For the text-containing cell, return its midpoint in (X, Y) coordinate format. 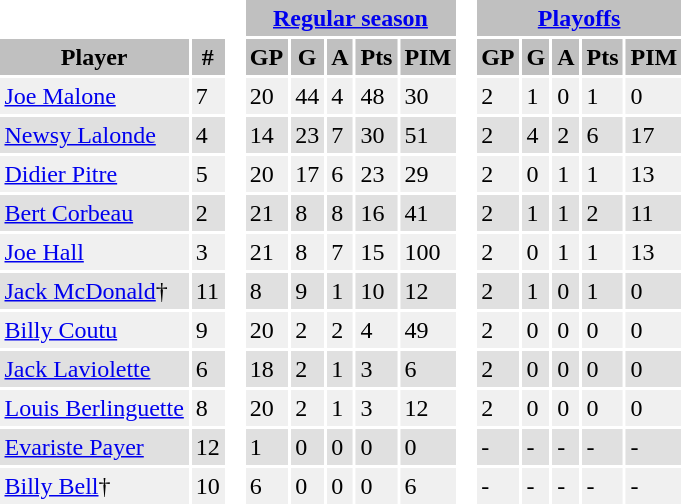
Jack McDonald† (94, 291)
Bert Corbeau (94, 213)
Newsy Lalonde (94, 135)
44 (308, 96)
Regular season (350, 18)
18 (266, 369)
Billy Bell† (94, 486)
49 (428, 330)
Joe Hall (94, 252)
16 (376, 213)
PIM (428, 57)
15 (376, 252)
Player (94, 57)
11 (208, 291)
Didier Pitre (94, 174)
100 (428, 252)
Evariste Payer (94, 447)
48 (376, 96)
Joe Malone (94, 96)
Jack Laviolette (94, 369)
29 (428, 174)
5 (208, 174)
14 (266, 135)
17 (308, 174)
Billy Coutu (94, 330)
Louis Berlinguette (94, 408)
41 (428, 213)
# (208, 57)
51 (428, 135)
